Return [X, Y] of the center of cell containing provided text 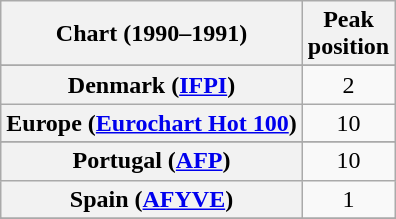
1 [348, 199]
2 [348, 85]
Chart (1990–1991) [152, 34]
Peakposition [348, 34]
Europe (Eurochart Hot 100) [152, 123]
Denmark (IFPI) [152, 85]
Spain (AFYVE) [152, 199]
Portugal (AFP) [152, 161]
